For the text-containing cell, return its midpoint in [x, y] coordinate format. 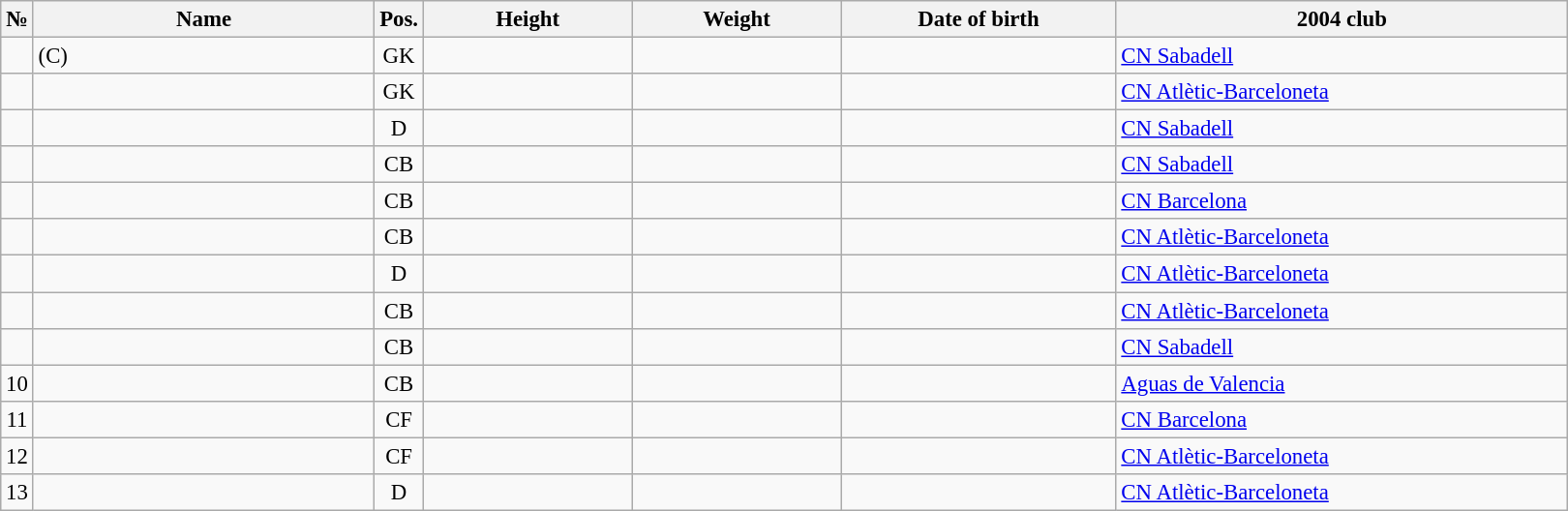
13 [17, 493]
Name [203, 19]
Aguas de Valencia [1342, 383]
Weight [737, 19]
2004 club [1342, 19]
Date of birth [979, 19]
(C) [203, 56]
Height [528, 19]
12 [17, 456]
Pos. [399, 19]
10 [17, 383]
11 [17, 419]
№ [17, 19]
